Provide the [x, y] coordinate of the cell's center where the given text is located.  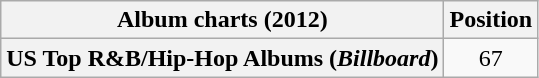
67 [491, 58]
US Top R&B/Hip-Hop Albums (Billboard) [222, 58]
Album charts (2012) [222, 20]
Position [491, 20]
